Search for the cell housing the specified text and yield its (X, Y) center coordinate. 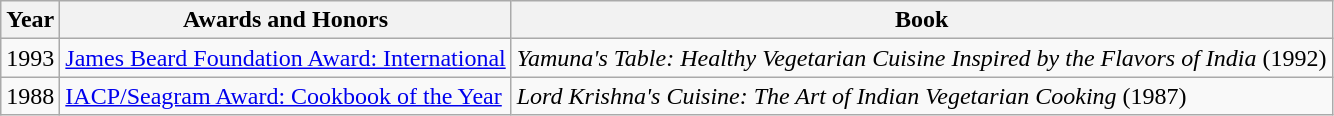
IACP/Seagram Award: Cookbook of the Year (286, 96)
Book (922, 20)
James Beard Foundation Award: International (286, 58)
Awards and Honors (286, 20)
Yamuna's Table: Healthy Vegetarian Cuisine Inspired by the Flavors of India (1992) (922, 58)
Year (30, 20)
1993 (30, 58)
Lord Krishna's Cuisine: The Art of Indian Vegetarian Cooking (1987) (922, 96)
1988 (30, 96)
